Output the (x, y) coordinate of the center of the cell containing the given text.  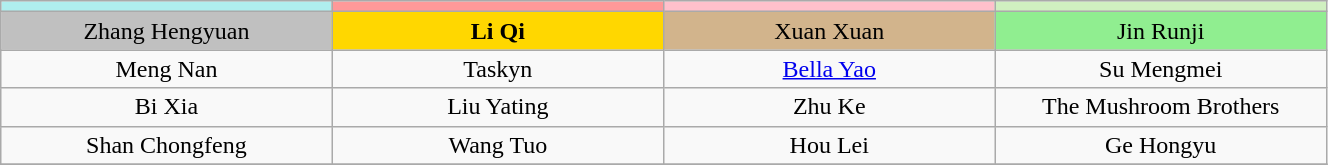
Bi Xia (166, 107)
Li Qi (498, 31)
Zhu Ke (830, 107)
Shan Chongfeng (166, 145)
The Mushroom Brothers (1160, 107)
Bella Yao (830, 69)
Ge Hongyu (1160, 145)
Xuan Xuan (830, 31)
Zhang Hengyuan (166, 31)
Hou Lei (830, 145)
Liu Yating (498, 107)
Wang Tuo (498, 145)
Su Mengmei (1160, 69)
Jin Runji (1160, 31)
Meng Nan (166, 69)
Taskyn (498, 69)
